Determine the [x, y] coordinate at the center of the cell enclosing the given text.  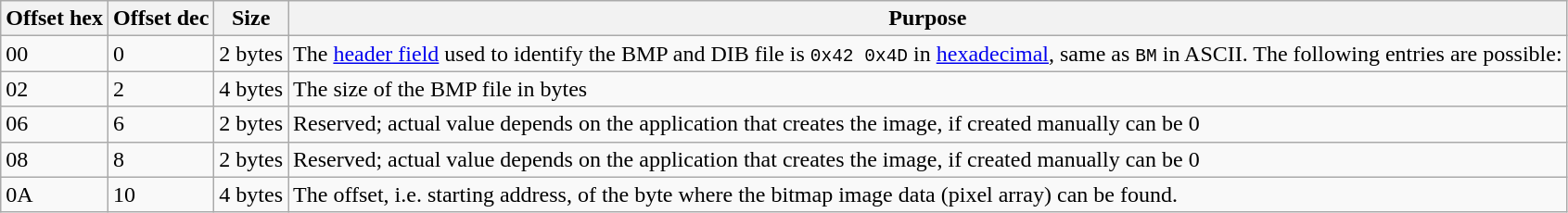
08 [55, 159]
The offset, i.e. starting address, of the byte where the bitmap image data (pixel array) can be found. [928, 194]
The size of the BMP file in bytes [928, 89]
00 [55, 54]
The header field used to identify the BMP and DIB file is 0x42 0x4D in hexadecimal, same as BM in ASCII. The following entries are possible: [928, 54]
2 [160, 89]
Purpose [928, 19]
0A [55, 194]
8 [160, 159]
6 [160, 124]
06 [55, 124]
0 [160, 54]
Size [251, 19]
Offset dec [160, 19]
02 [55, 89]
10 [160, 194]
Offset hex [55, 19]
